Capture the cell that displays the provided text and extract its (x, y) central coordinate. 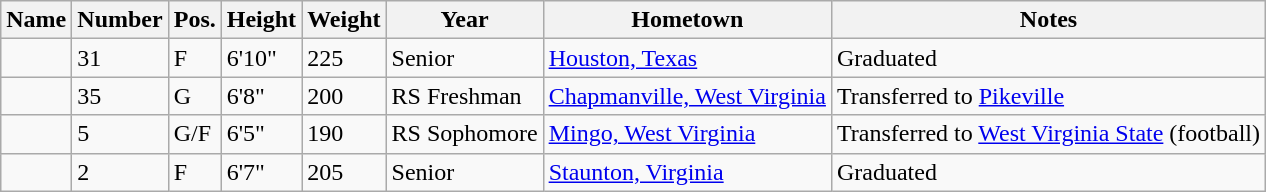
190 (344, 134)
Staunton, Virginia (687, 172)
205 (344, 172)
Transferred to Pikeville (1048, 96)
Name (36, 20)
G (194, 96)
Weight (344, 20)
225 (344, 58)
G/F (194, 134)
RS Freshman (464, 96)
35 (120, 96)
Mingo, West Virginia (687, 134)
Hometown (687, 20)
Year (464, 20)
RS Sophomore (464, 134)
Number (120, 20)
Notes (1048, 20)
200 (344, 96)
Height (261, 20)
Pos. (194, 20)
Transferred to West Virginia State (football) (1048, 134)
6'8" (261, 96)
31 (120, 58)
5 (120, 134)
Chapmanville, West Virginia (687, 96)
6'5" (261, 134)
2 (120, 172)
6'10" (261, 58)
6'7" (261, 172)
Houston, Texas (687, 58)
